Provide the [X, Y] coordinate of the cell's center where the given text is located.  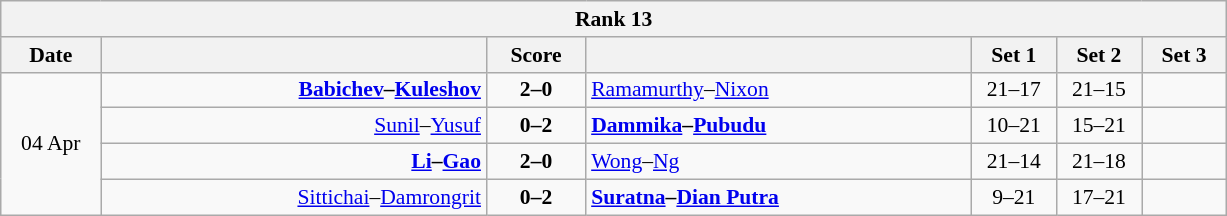
Li–Gao [294, 162]
04 Apr [51, 143]
Date [51, 55]
Set 2 [1098, 55]
Set 3 [1184, 55]
Ramamurthy–Nixon [778, 90]
Set 1 [1014, 55]
Wong–Ng [778, 162]
10–21 [1014, 126]
21–15 [1098, 90]
Sunil–Yusuf [294, 126]
21–18 [1098, 162]
Suratna–Dian Putra [778, 197]
Sittichai–Damrongrit [294, 197]
21–14 [1014, 162]
Score [536, 55]
21–17 [1014, 90]
Rank 13 [614, 19]
17–21 [1098, 197]
15–21 [1098, 126]
Babichev–Kuleshov [294, 90]
9–21 [1014, 197]
Dammika–Pubudu [778, 126]
